For the text-containing cell, return its midpoint in (x, y) coordinate format. 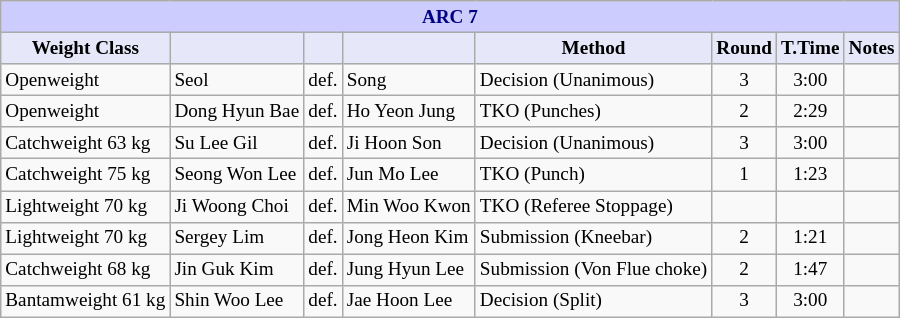
Submission (Von Flue choke) (593, 270)
1:47 (810, 270)
Catchweight 75 kg (86, 175)
T.Time (810, 48)
TKO (Punches) (593, 111)
Jun Mo Lee (408, 175)
Dong Hyun Bae (237, 111)
Method (593, 48)
1:23 (810, 175)
Sergey Lim (237, 238)
Jin Guk Kim (237, 270)
Round (744, 48)
Su Lee Gil (237, 143)
Min Woo Kwon (408, 206)
Ho Yeon Jung (408, 111)
Seong Won Lee (237, 175)
1:21 (810, 238)
Seol (237, 80)
Catchweight 68 kg (86, 270)
Ji Woong Choi (237, 206)
Shin Woo Lee (237, 301)
Decision (Split) (593, 301)
Notes (872, 48)
Jae Hoon Lee (408, 301)
Jong Heon Kim (408, 238)
Catchweight 63 kg (86, 143)
1 (744, 175)
Submission (Kneebar) (593, 238)
Ji Hoon Son (408, 143)
2:29 (810, 111)
Weight Class (86, 48)
TKO (Punch) (593, 175)
Song (408, 80)
Jung Hyun Lee (408, 270)
Bantamweight 61 kg (86, 301)
ARC 7 (450, 17)
TKO (Referee Stoppage) (593, 206)
